Return the [x, y] coordinate for the center point of the cell that contains the specified text.  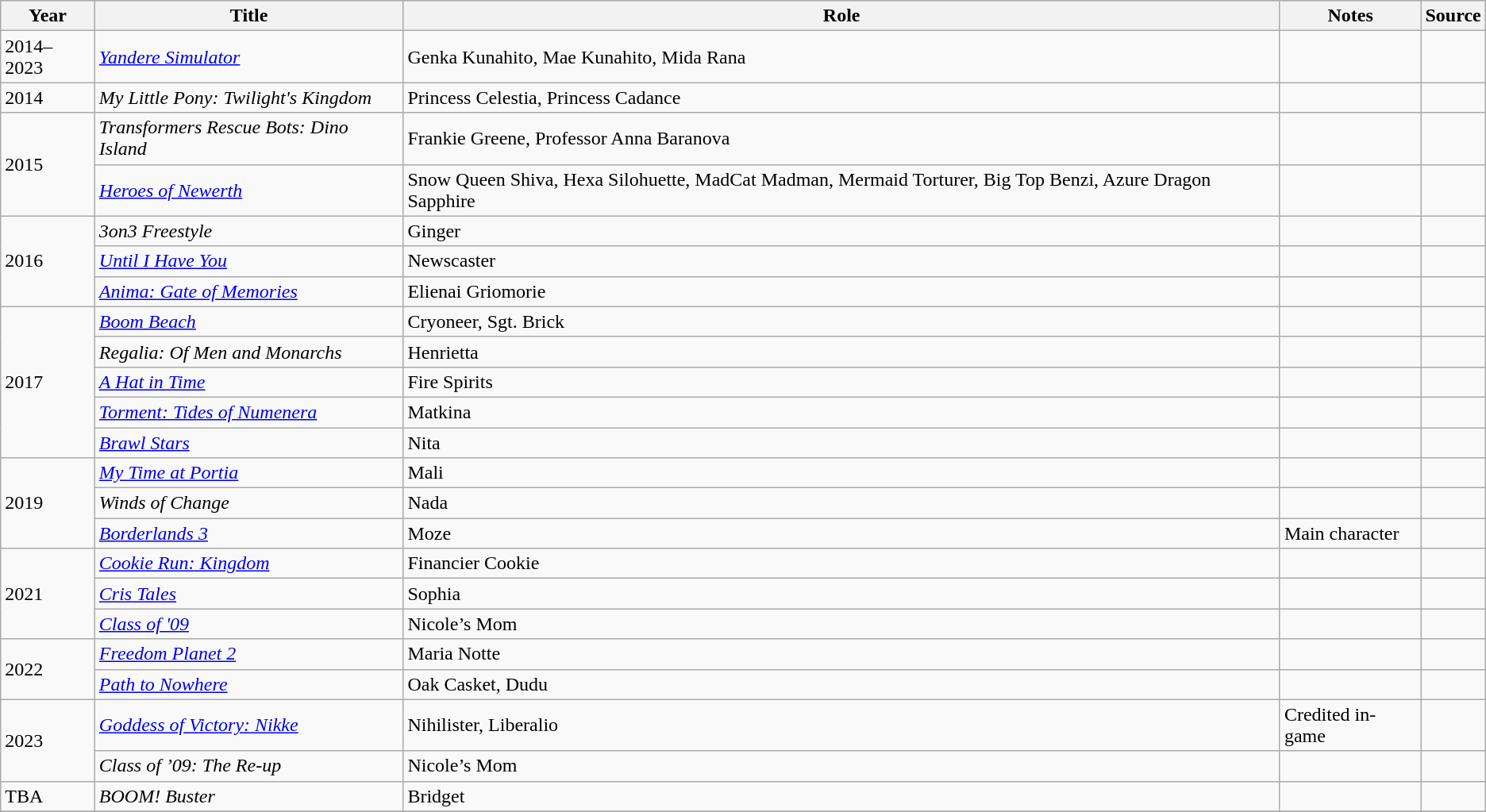
3on3 Freestyle [249, 231]
2014–2023 [48, 57]
Year [48, 16]
Credited in-game [1350, 725]
My Little Pony: Twilight's Kingdom [249, 98]
2022 [48, 669]
Role [841, 16]
Cookie Run: Kingdom [249, 564]
My Time at Portia [249, 473]
2014 [48, 98]
Anima: Gate of Memories [249, 291]
Genka Kunahito, Mae Kunahito, Mida Rana [841, 57]
A Hat in Time [249, 382]
Heroes of Newerth [249, 190]
Fire Spirits [841, 382]
2023 [48, 740]
Until I Have You [249, 261]
Main character [1350, 533]
TBA [48, 796]
Princess Celestia, Princess Cadance [841, 98]
2015 [48, 164]
2017 [48, 382]
Transformers Rescue Bots: Dino Island [249, 138]
Goddess of Victory: Nikke [249, 725]
Cryoneer, Sgt. Brick [841, 321]
Financier Cookie [841, 564]
Snow Queen Shiva, Hexa Silohuette, MadCat Madman, Mermaid Torturer, Big Top Benzi, Azure Dragon Sapphire [841, 190]
Oak Casket, Dudu [841, 684]
Notes [1350, 16]
Frankie Greene, Professor Anna Baranova [841, 138]
Winds of Change [249, 503]
Sophia [841, 594]
Bridget [841, 796]
Moze [841, 533]
Matkina [841, 412]
2021 [48, 594]
Source [1453, 16]
2019 [48, 503]
2016 [48, 261]
Torment: Tides of Numenera [249, 412]
Ginger [841, 231]
Brawl Stars [249, 442]
Regalia: Of Men and Monarchs [249, 352]
Nada [841, 503]
Class of ’09: The Re-up [249, 766]
Borderlands 3 [249, 533]
Mali [841, 473]
Boom Beach [249, 321]
Title [249, 16]
Class of '09 [249, 624]
Newscaster [841, 261]
Yandere Simulator [249, 57]
Nihilister, Liberalio [841, 725]
Nita [841, 442]
Cris Tales [249, 594]
Henrietta [841, 352]
Elienai Griomorie [841, 291]
BOOM! Buster [249, 796]
Path to Nowhere [249, 684]
Maria Notte [841, 654]
Freedom Planet 2 [249, 654]
